Identify which cell holds the provided text, then report its [x, y] central coordinate. 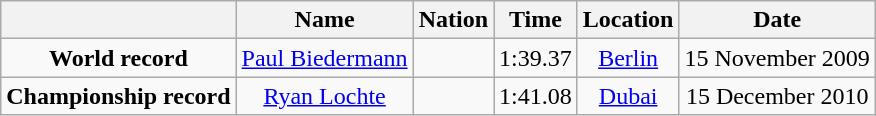
15 November 2009 [777, 58]
Location [628, 20]
Ryan Lochte [324, 96]
15 December 2010 [777, 96]
Nation [453, 20]
Time [536, 20]
World record [118, 58]
Dubai [628, 96]
Paul Biedermann [324, 58]
Championship record [118, 96]
1:41.08 [536, 96]
Date [777, 20]
Name [324, 20]
Berlin [628, 58]
1:39.37 [536, 58]
